Identify which cell holds the provided text, then report its (x, y) central coordinate. 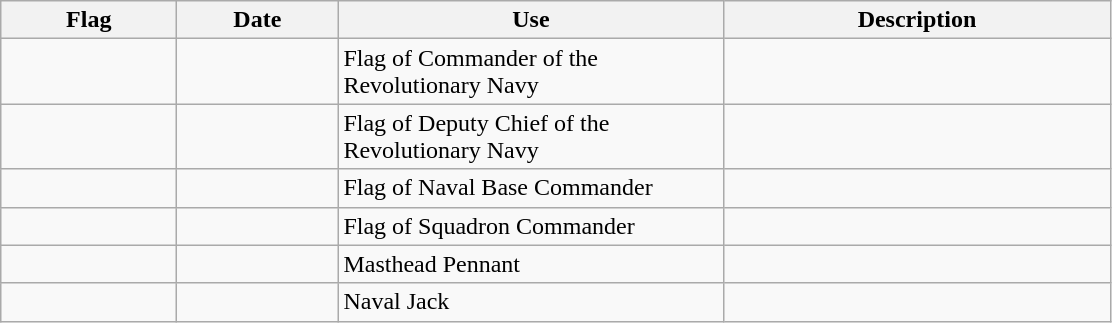
Flag of Naval Base Commander (531, 188)
Masthead Pennant (531, 264)
Naval Jack (531, 302)
Description (917, 20)
Flag (89, 20)
Date (258, 20)
Flag of Deputy Chief of the Revolutionary Navy (531, 136)
Use (531, 20)
Flag of Squadron Commander (531, 226)
Flag of Commander of the Revolutionary Navy (531, 72)
